Return (X, Y) of the center of cell containing provided text 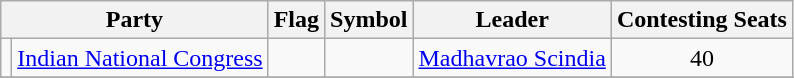
Party (134, 20)
Symbol (369, 20)
Flag (296, 20)
Madhavrao Scindia (512, 58)
Indian National Congress (140, 58)
40 (702, 58)
Contesting Seats (702, 20)
Leader (512, 20)
